Search for the cell housing the specified text and yield its (x, y) center coordinate. 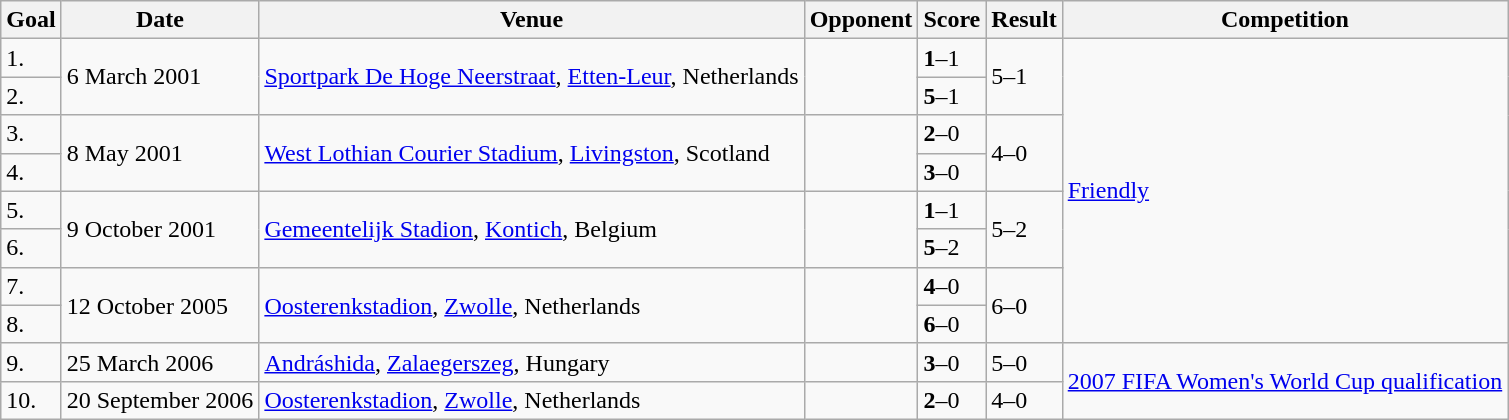
4. (31, 172)
7. (31, 286)
Opponent (861, 20)
6 March 2001 (160, 77)
Andráshida, Zalaegerszeg, Hungary (532, 362)
6. (31, 248)
Sportpark De Hoge Neerstraat, Etten-Leur, Netherlands (532, 77)
3. (31, 134)
Competition (1285, 20)
Venue (532, 20)
Goal (31, 20)
10. (31, 400)
2. (31, 96)
5. (31, 210)
20 September 2006 (160, 400)
1. (31, 58)
9. (31, 362)
2007 FIFA Women's World Cup qualification (1285, 381)
8 May 2001 (160, 153)
8. (31, 324)
Gemeentelijk Stadion, Kontich, Belgium (532, 229)
12 October 2005 (160, 305)
Result (1024, 20)
5–0 (1024, 362)
Score (952, 20)
Date (160, 20)
West Lothian Courier Stadium, Livingston, Scotland (532, 153)
Friendly (1285, 191)
9 October 2001 (160, 229)
25 March 2006 (160, 362)
